Return the [x, y] coordinate for the center point of the cell that contains the specified text.  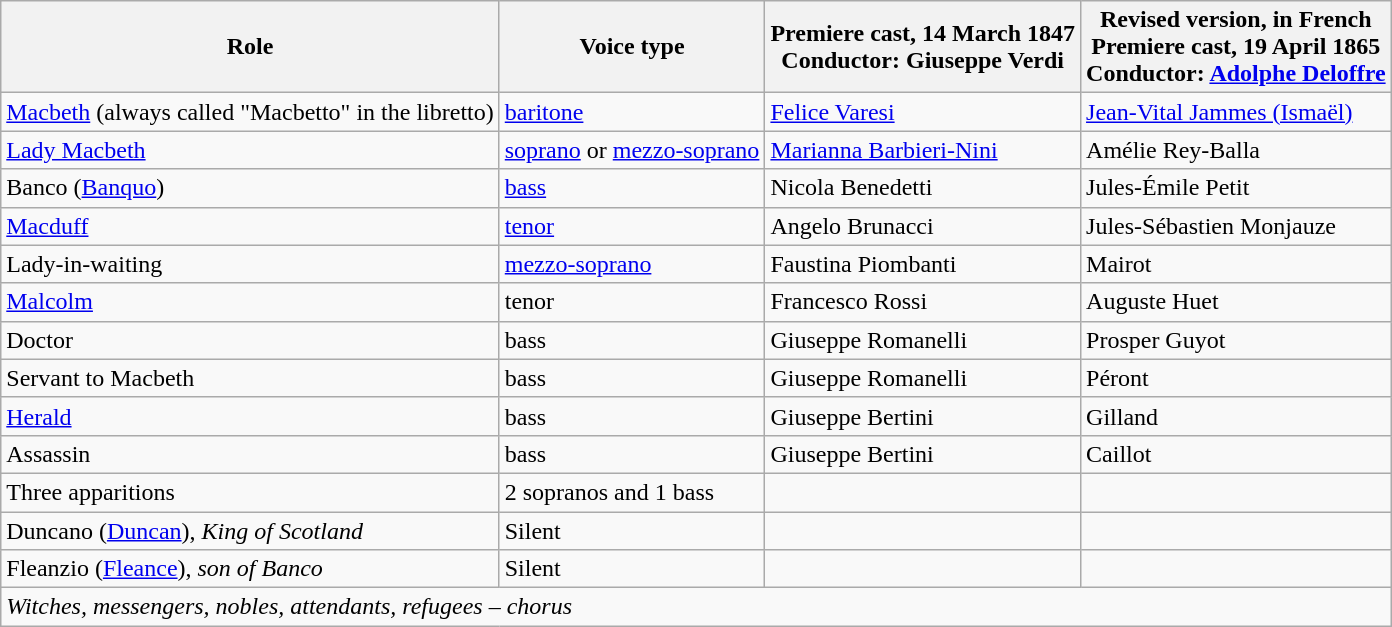
Macbeth (always called "Macbetto" in the libretto) [250, 112]
Fleanzio (Fleance), son of Banco [250, 569]
Voice type [632, 47]
Witches, messengers, nobles, attendants, refugees – chorus [696, 607]
Macduff [250, 226]
Gilland [1236, 416]
Duncano (Duncan), King of Scotland [250, 531]
Péront [1236, 378]
Servant to Macbeth [250, 378]
Lady Macbeth [250, 150]
Banco (Banquo) [250, 188]
Lady-in-waiting [250, 264]
2 sopranos and 1 bass [632, 492]
Premiere cast, 14 March 1847Conductor: Giuseppe Verdi [923, 47]
Jules-Sébastien Monjauze [1236, 226]
baritone [632, 112]
mezzo-soprano [632, 264]
Marianna Barbieri-Nini [923, 150]
Angelo Brunacci [923, 226]
soprano or mezzo-soprano [632, 150]
Doctor [250, 340]
Herald [250, 416]
Malcolm [250, 302]
Caillot [1236, 454]
Role [250, 47]
Revised version, in FrenchPremiere cast, 19 April 1865Conductor: Adolphe Deloffre [1236, 47]
Felice Varesi [923, 112]
Nicola Benedetti [923, 188]
Prosper Guyot [1236, 340]
Jean-Vital Jammes (Ismaël) [1236, 112]
Assassin [250, 454]
Three apparitions [250, 492]
Mairot [1236, 264]
Jules-Émile Petit [1236, 188]
Amélie Rey-Balla [1236, 150]
Francesco Rossi [923, 302]
Auguste Huet [1236, 302]
Faustina Piombanti [923, 264]
